Scan for the cell matching the given text and deliver its [x, y] coordinate at center. 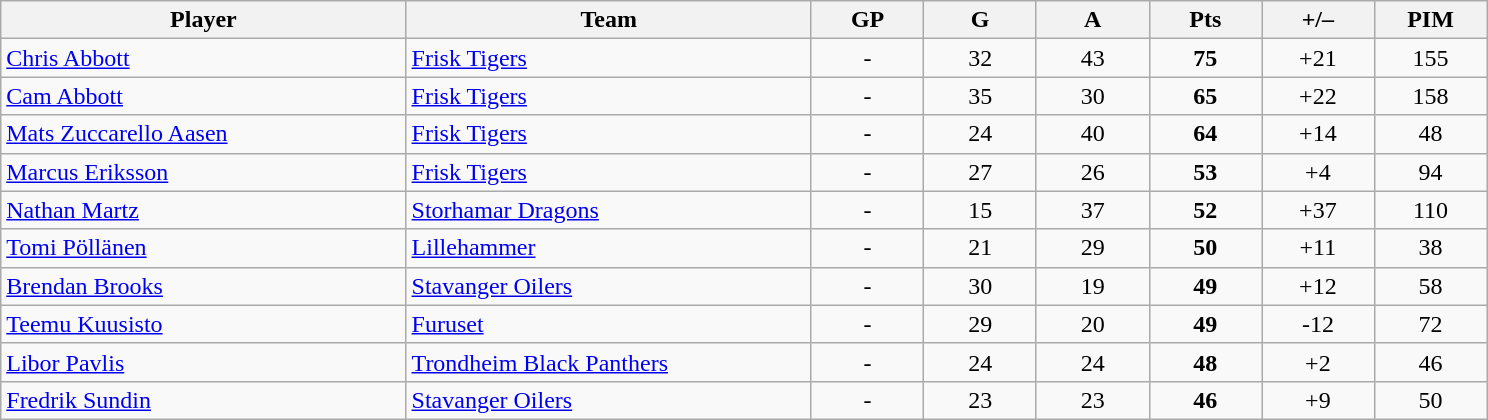
Team [608, 20]
+22 [1318, 96]
32 [980, 58]
40 [1092, 134]
27 [980, 172]
Mats Zuccarello Aasen [204, 134]
75 [1206, 58]
21 [980, 248]
+4 [1318, 172]
GP [868, 20]
20 [1092, 324]
53 [1206, 172]
155 [1430, 58]
+12 [1318, 286]
43 [1092, 58]
65 [1206, 96]
58 [1430, 286]
15 [980, 210]
G [980, 20]
PIM [1430, 20]
Teemu Kuusisto [204, 324]
Nathan Martz [204, 210]
64 [1206, 134]
110 [1430, 210]
+2 [1318, 362]
158 [1430, 96]
Trondheim Black Panthers [608, 362]
Pts [1206, 20]
+21 [1318, 58]
+9 [1318, 400]
+37 [1318, 210]
Marcus Eriksson [204, 172]
Furuset [608, 324]
26 [1092, 172]
72 [1430, 324]
19 [1092, 286]
52 [1206, 210]
+/– [1318, 20]
Libor Pavlis [204, 362]
35 [980, 96]
Chris Abbott [204, 58]
Tomi Pöllänen [204, 248]
+14 [1318, 134]
-12 [1318, 324]
Fredrik Sundin [204, 400]
Player [204, 20]
94 [1430, 172]
Lillehammer [608, 248]
Cam Abbott [204, 96]
Brendan Brooks [204, 286]
38 [1430, 248]
A [1092, 20]
+11 [1318, 248]
Storhamar Dragons [608, 210]
37 [1092, 210]
